Locate the cell with the specified text and output its (x, y) center coordinate. 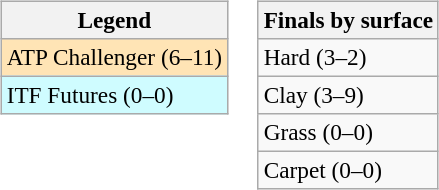
Clay (3–9) (348, 95)
Finals by surface (348, 20)
Grass (0–0) (348, 133)
Carpet (0–0) (348, 171)
ITF Futures (0–0) (114, 95)
Hard (3–2) (348, 57)
Legend (114, 20)
ATP Challenger (6–11) (114, 57)
